Extract the (x, y) coordinate from the center of the cell holding the provided text.  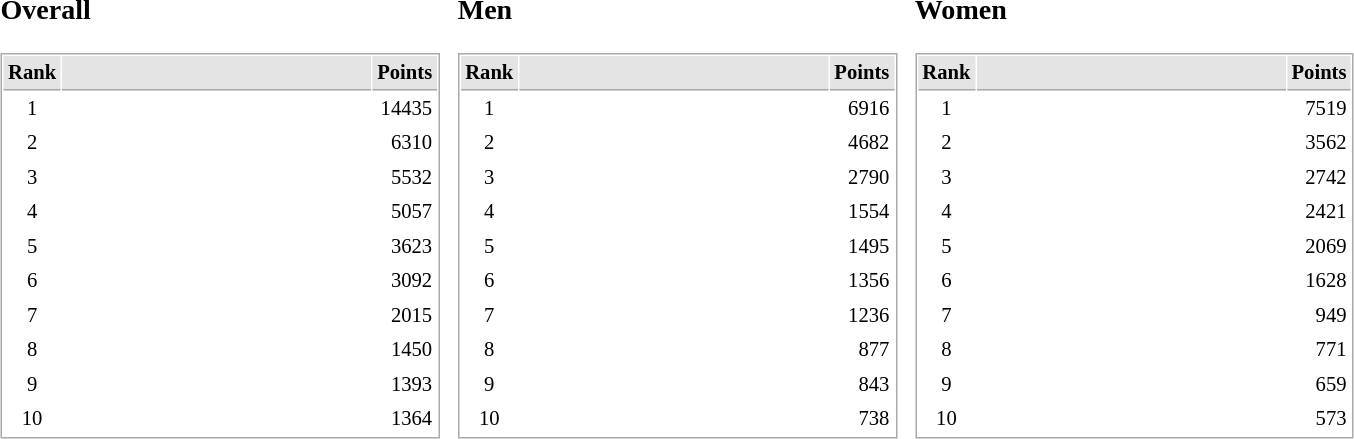
2015 (405, 316)
5057 (405, 212)
771 (1319, 350)
877 (862, 350)
1236 (862, 316)
2069 (1319, 248)
3092 (405, 282)
1364 (405, 420)
6310 (405, 144)
5532 (405, 178)
3623 (405, 248)
4682 (862, 144)
14435 (405, 110)
2742 (1319, 178)
1554 (862, 212)
1450 (405, 350)
3562 (1319, 144)
1393 (405, 386)
659 (1319, 386)
2421 (1319, 212)
6916 (862, 110)
738 (862, 420)
949 (1319, 316)
1495 (862, 248)
1356 (862, 282)
1628 (1319, 282)
843 (862, 386)
2790 (862, 178)
573 (1319, 420)
7519 (1319, 110)
